Identify which cell holds the provided text, then report its (x, y) central coordinate. 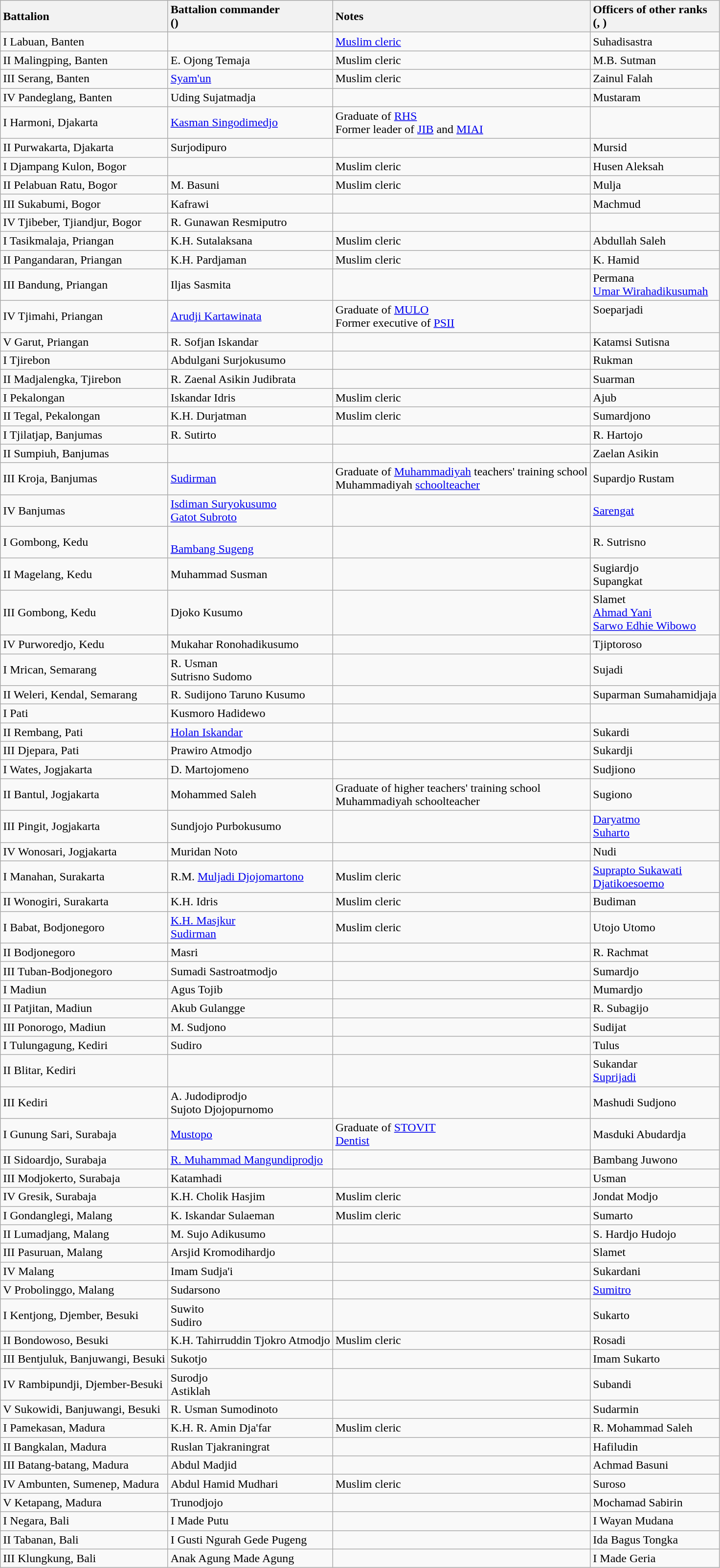
IV Tjimahi, Priangan (84, 317)
II Weleri, Kendal, Semarang (84, 695)
Graduate of higher teachers' training schoolMuhammadiyah schoolteacher (462, 794)
II Bodjonegoro (84, 952)
I Madiun (84, 989)
Sudirman (250, 478)
Bambang Sugeng (250, 542)
Budiman (655, 902)
M. Basuni (250, 185)
III Serang, Banten (84, 79)
Muridan Noto (250, 851)
R. Mohammad Saleh (655, 1428)
IV Gresik, Surabaja (84, 1197)
I Tulungagung, Kediri (84, 1046)
K. Hamid (655, 260)
K.H. Sutalaksana (250, 241)
II Purwakarta, Djakarta (84, 148)
II Tabanan, Bali (84, 1540)
I Babat, Bodjonegoro (84, 927)
I Pati (84, 714)
R. UsmanSutrisno Sudomo (250, 669)
Sundjojo Purbokusumo (250, 827)
I Mrican, Semarang (84, 669)
Suparman Sumahamidjaja (655, 695)
V Probolinggo, Malang (84, 1290)
Zainul Falah (655, 79)
Notes (462, 17)
Agus Tojib (250, 989)
III Batang-batang, Madura (84, 1465)
Sujadi (655, 669)
III Klungkung, Bali (84, 1558)
IV Banjumas (84, 511)
Hafiludin (655, 1447)
K.H. MasjkurSudirman (250, 927)
Surjodipuro (250, 148)
III Ponorogo, Madiun (84, 1027)
SugiardjoSupangkat (655, 574)
Usman (655, 1178)
Subandi (655, 1384)
I Labuan, Banten (84, 42)
I Gunung Sari, Surabaja (84, 1135)
Abdul Madjid (250, 1465)
Rukman (655, 360)
II Madjalengka, Tjirebon (84, 379)
I Wayan Mudana (655, 1521)
III Bandung, Priangan (84, 285)
A. Judodiprodjo Sujoto Djojopurnomo (250, 1102)
Sumadi Sastroatmodjo (250, 971)
Officers of other ranks(, ) (655, 17)
SlametAhmad YaniSarwo Edhie Wibowo (655, 612)
R. Sofjan Iskandar (250, 342)
D. Martojomeno (250, 769)
Iskandar Idris (250, 398)
K.H. Tahirruddin Tjokro Atmodjo (250, 1340)
R. Sutirto (250, 435)
Graduate of RHSFormer leader of JIB and MIAI (462, 122)
I Gondanglegi, Malang (84, 1215)
Prawiro Atmodjo (250, 751)
Trunodjojo (250, 1502)
M. Sudjono (250, 1027)
Uding Sujatmadja (250, 97)
K. Iskandar Sulaeman (250, 1215)
Kusmoro Hadidewo (250, 714)
II Lumadjang, Malang (84, 1234)
IV Rambipundji, Djember-Besuki (84, 1384)
Djoko Kusumo (250, 612)
Jondat Modjo (655, 1197)
S. Hardjo Hudojo (655, 1234)
Imam Sudja'i (250, 1271)
III Pingit, Jogjakarta (84, 827)
Suprapto SukawatiDjatikoesoemo (655, 876)
Sumardjo (655, 971)
II Rembang, Pati (84, 732)
Battalion commander() (250, 17)
Sumitro (655, 1290)
Mustaram (655, 97)
Ajub (655, 398)
Isdiman SuryokusumoGatot Subroto (250, 511)
II Malingping, Banten (84, 60)
IV Ambunten, Sumenep, Madura (84, 1484)
Sudijat (655, 1027)
Sumardjono (655, 416)
IV Malang (84, 1271)
Anak Agung Made Agung (250, 1558)
I Harmoni, Djakarta (84, 122)
Suhadisastra (655, 42)
I Manahan, Surakarta (84, 876)
Sugiono (655, 794)
Suarman (655, 379)
Sumarto (655, 1215)
I Wates, Jogjakarta (84, 769)
Machmud (655, 203)
Sukardi (655, 732)
Mulja (655, 185)
III Pasuruan, Malang (84, 1253)
Zaelan Asikin (655, 453)
II Pangandaran, Priangan (84, 260)
I Kentjong, Djember, Besuki (84, 1315)
Masduki Abudardja (655, 1135)
II Blitar, Kediri (84, 1071)
PermanaUmar Wirahadikusumah (655, 285)
IV Purworedjo, Kedu (84, 644)
I Made Putu (250, 1521)
R.M. Muljadi Djojomartono (250, 876)
Suroso (655, 1484)
Abdullah Saleh (655, 241)
R. Sudijono Taruno Kusumo (250, 695)
K.H. Cholik Hasjim (250, 1197)
Mustopo (250, 1135)
Muhammad Susman (250, 574)
K.H. Pardjaman (250, 260)
Syam'un (250, 79)
SuwitoSudiro (250, 1315)
Akub Gulangge (250, 1008)
I Pekalongan (84, 398)
K.H. R. Amin Dja'far (250, 1428)
Holan Iskandar (250, 732)
III Modjokerto, Surabaja (84, 1178)
V Ketapang, Madura (84, 1502)
K.H. Durjatman (250, 416)
II Bondowoso, Besuki (84, 1340)
R. Sutrisno (655, 542)
Nudi (655, 851)
IV Pandeglang, Banten (84, 97)
Achmad Basuni (655, 1465)
Sukardji (655, 751)
Sukarto (655, 1315)
SukandarSuprijadi (655, 1071)
I Djampang Kulon, Bogor (84, 166)
Mukahar Ronohadikusumo (250, 644)
III Bentjuluk, Banjuwangi, Besuki (84, 1359)
Ida Bagus Tongka (655, 1540)
Sudiro (250, 1046)
R. Usman Sumodinoto (250, 1410)
I Tjirebon (84, 360)
IV Wonosari, Jogjakarta (84, 851)
Sarengat (655, 511)
E. Ojong Temaja (250, 60)
Ruslan Tjakraningrat (250, 1447)
Utojo Utomo (655, 927)
Bambang Juwono (655, 1160)
SurodjoAstiklah (250, 1384)
R. Zaenal Asikin Judibrata (250, 379)
II Pelabuan Ratu, Bogor (84, 185)
I Tasikmalaja, Priangan (84, 241)
II Bantul, Jogjakarta (84, 794)
II Sidoardjo, Surabaja (84, 1160)
M.B. Sutman (655, 60)
K.H. Idris (250, 902)
V Sukowidi, Banjuwangi, Besuki (84, 1410)
Graduate of MULOFormer executive of PSII (462, 317)
R. Subagijo (655, 1008)
Sukardani (655, 1271)
I Pamekasan, Madura (84, 1428)
III Kroja, Banjumas (84, 478)
Iljas Sasmita (250, 285)
IV Tjibeber, Tjiandjur, Bogor (84, 222)
II Wonogiri, Surakarta (84, 902)
III Kediri (84, 1102)
I Negara, Bali (84, 1521)
Sukotjo (250, 1359)
Imam Sukarto (655, 1359)
M. Sujo Adikusumo (250, 1234)
DaryatmoSuharto (655, 827)
Rosadi (655, 1340)
Graduate of STOVITDentist (462, 1135)
I Made Geria (655, 1558)
II Magelang, Kedu (84, 574)
R. Muhammad Mangundiprodjo (250, 1160)
R. Gunawan Resmiputro (250, 222)
III Gombong, Kedu (84, 612)
Arudji Kartawinata (250, 317)
I Gombong, Kedu (84, 542)
II Patjitan, Madiun (84, 1008)
Soeparjadi (655, 317)
Mohammed Saleh (250, 794)
II Sumpiuh, Banjumas (84, 453)
Graduate of Muhammadiyah teachers' training schoolMuhammadiyah schoolteacher (462, 478)
I Tjilatjap, Banjumas (84, 435)
Katamsi Sutisna (655, 342)
R. Rachmat (655, 952)
Husen Aleksah (655, 166)
Battalion (84, 17)
Tulus (655, 1046)
Mashudi Sudjono (655, 1102)
III Tuban-Bodjonegoro (84, 971)
Slamet (655, 1253)
Katamhadi (250, 1178)
R. Hartojo (655, 435)
Arsjid Kromodihardjo (250, 1253)
Sudarmin (655, 1410)
Mochamad Sabirin (655, 1502)
II Bangkalan, Madura (84, 1447)
Mumardjo (655, 989)
Sudjiono (655, 769)
III Sukabumi, Bogor (84, 203)
Masri (250, 952)
Kafrawi (250, 203)
Abdul Hamid Mudhari (250, 1484)
I Gusti Ngurah Gede Pugeng (250, 1540)
II Tegal, Pekalongan (84, 416)
Kasman Singodimedjo (250, 122)
Sudarsono (250, 1290)
Mursid (655, 148)
III Djepara, Pati (84, 751)
Abdulgani Surjokusumo (250, 360)
V Garut, Priangan (84, 342)
Supardjo Rustam (655, 478)
Tjiptoroso (655, 644)
